Return [X, Y] of the center of cell containing provided text 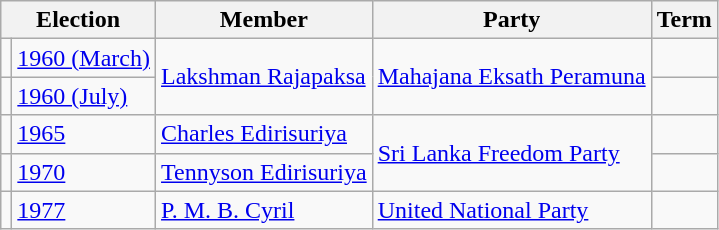
1965 [84, 134]
1960 (March) [84, 58]
Lakshman Rajapaksa [264, 77]
Charles Edirisuriya [264, 134]
Term [684, 20]
1970 [84, 172]
Party [512, 20]
P. M. B. Cyril [264, 210]
1977 [84, 210]
Member [264, 20]
1960 (July) [84, 96]
Sri Lanka Freedom Party [512, 153]
United National Party [512, 210]
Mahajana Eksath Peramuna [512, 77]
Election [78, 20]
Tennyson Edirisuriya [264, 172]
